Capture the cell that displays the provided text and extract its [X, Y] central coordinate. 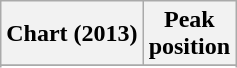
Chart (2013) [72, 34]
Peak position [189, 34]
